Return the (x, y) coordinate for the center point of the cell that contains the specified text.  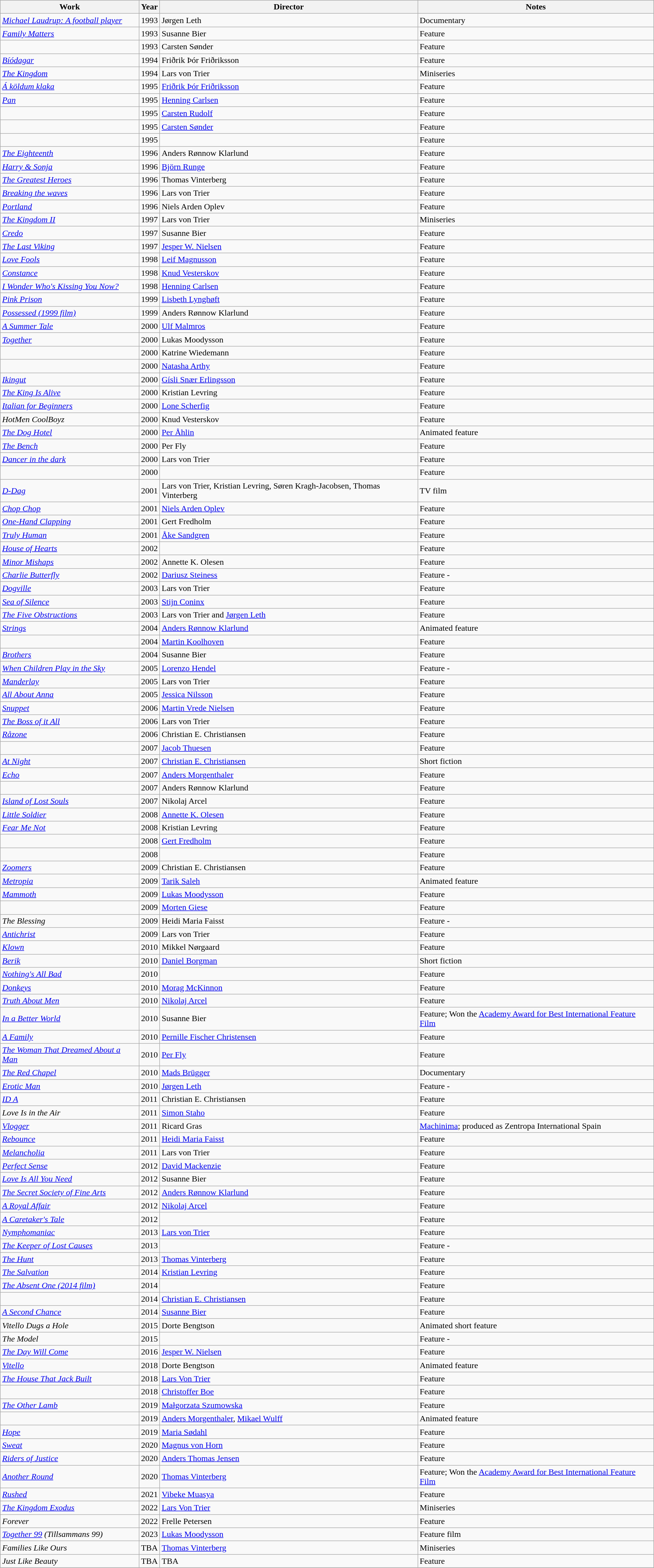
Morten Giese (289, 908)
Together (70, 339)
Feature film (536, 1534)
Anders Morgenthaler (289, 774)
Björn Runge (289, 167)
I Wonder Who's Kissing You Now? (70, 286)
Råzone (70, 735)
Director (289, 7)
Charlie Butterfly (70, 575)
Jessica Nilsson (289, 695)
Island of Lost Souls (70, 801)
The Dog Hotel (70, 433)
Minor Mishaps (70, 562)
Stijn Coninx (289, 601)
A Family (70, 1037)
Michael Laudrup: A football player (70, 20)
In a Better World (70, 1018)
Natasha Arthy (289, 366)
The Model (70, 1339)
Breaking the waves (70, 193)
Vibeke Muasya (289, 1495)
Mammoth (70, 894)
Pernille Fischer Christensen (289, 1037)
Dogville (70, 588)
When Children Play in the Sky (70, 668)
David Mackenzie (289, 1166)
Rebounce (70, 1139)
Mikkel Nørgaard (289, 947)
2023 (150, 1534)
Italian for Beginners (70, 406)
The Hunt (70, 1259)
Martin Vrede Nielsen (289, 708)
Melancholia (70, 1152)
Chop Chop (70, 508)
Vlogger (70, 1126)
Vitello (70, 1365)
A Second Chance (70, 1312)
The Keeper of Lost Causes (70, 1245)
Lone Scherfig (289, 406)
Hope (70, 1432)
Magnus von Horn (289, 1445)
Metropia (70, 881)
Possessed (1999 film) (70, 313)
Anders Morgenthaler, Mikael Wulff (289, 1418)
Notes (536, 7)
Antichrist (70, 934)
Love Fools (70, 260)
Leif Magnusson (289, 260)
The Greatest Heroes (70, 180)
The Red Chapel (70, 1073)
Ricard Gras (289, 1126)
Lars von Trier, Kristian Levring, Søren Kragh-Jacobsen, Thomas Vinterberg (289, 491)
HotMen CoolBoyz (70, 419)
Credo (70, 233)
The Boss of it All (70, 721)
Truth About Men (70, 1000)
Echo (70, 774)
One-Hand Clapping (70, 522)
Åke Sandgren (289, 535)
The Blessing (70, 921)
Work (70, 7)
D-Dag (70, 491)
The Secret Society of Fine Arts (70, 1192)
House of Hearts (70, 548)
The Bench (70, 446)
The King Is Alive (70, 393)
Families Like Ours (70, 1548)
Mads Brügger (289, 1073)
Klown (70, 947)
Ulf Malmros (289, 326)
The Other Lamb (70, 1405)
Little Soldier (70, 815)
Bíódagar (70, 60)
Erotic Man (70, 1086)
Sweat (70, 1445)
2021 (150, 1495)
Forever (70, 1521)
Another Round (70, 1476)
Simon Staho (289, 1113)
TV film (536, 491)
Riders of Justice (70, 1458)
Dancer in the dark (70, 459)
Berik (70, 961)
Nymphomaniac (70, 1232)
Á köldum klaka (70, 87)
Year (150, 7)
Ikingut (70, 379)
Christoffer Boe (289, 1392)
Daniel Borgman (289, 961)
A Royal Affair (70, 1206)
Rushed (70, 1495)
Donkeys (70, 987)
The House That Jack Built (70, 1379)
Maria Sødahl (289, 1432)
Tarik Saleh (289, 881)
The Absent One (2014 film) (70, 1286)
Nothing's All Bad (70, 974)
Lorenzo Hendel (289, 668)
Anders Thomas Jensen (289, 1458)
Strings (70, 628)
Zoomers (70, 868)
Machinima; produced as Zentropa International Spain (536, 1126)
Harry & Sonja (70, 167)
A Summer Tale (70, 326)
Lars von Trier and Jørgen Leth (289, 615)
All About Anna (70, 695)
Animated short feature (536, 1325)
The Kingdom Exodus (70, 1508)
Vitello Dugs a Hole (70, 1325)
Dariusz Steiness (289, 575)
The Woman That Dreamed About a Man (70, 1055)
2016 (150, 1352)
Love Is in the Air (70, 1113)
Perfect Sense (70, 1166)
Constance (70, 273)
Gísli Snær Erlingsson (289, 379)
Morag McKinnon (289, 987)
Katrine Wiedemann (289, 353)
Just Like Beauty (70, 1561)
Brothers (70, 655)
At Night (70, 761)
Martin Koolhoven (289, 642)
Frelle Petersen (289, 1521)
Love Is All You Need (70, 1179)
Pan (70, 100)
The Salvation (70, 1272)
The Five Obstructions (70, 615)
Family Matters (70, 34)
Sea of Silence (70, 601)
The Kingdom (70, 73)
Małgorzata Szumowska (289, 1405)
ID A (70, 1099)
Portland (70, 207)
The Kingdom II (70, 220)
Pink Prison (70, 299)
The Eighteenth (70, 153)
Carsten Rudolf (289, 113)
Manderlay (70, 681)
Together 99 (Tillsammans 99) (70, 1534)
A Caretaker's Tale (70, 1219)
Truly Human (70, 535)
Lisbeth Lynghøft (289, 299)
The Last Viking (70, 246)
Jacob Thuesen (289, 748)
Snuppet (70, 708)
The Day Will Come (70, 1352)
Fear Me Not (70, 828)
Per Åhlin (289, 433)
